Locate the cell with the specified text and output its [X, Y] center coordinate. 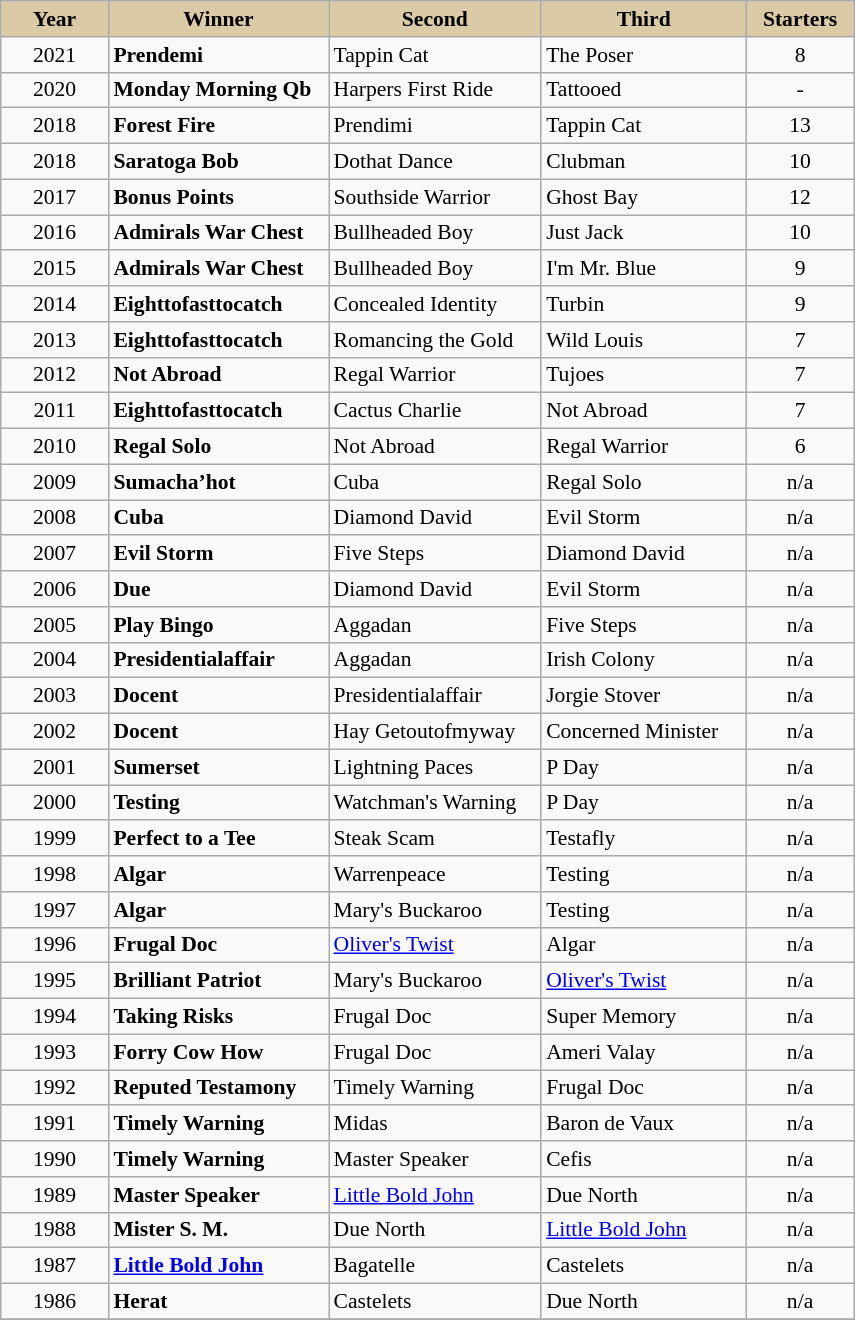
2000 [55, 803]
2003 [55, 696]
Brilliant Patriot [218, 981]
Starters [800, 19]
2008 [55, 518]
Midas [434, 1124]
8 [800, 55]
2002 [55, 732]
Southside Warrior [434, 197]
2016 [55, 233]
Dothat Dance [434, 162]
1987 [55, 1266]
Play Bingo [218, 625]
2007 [55, 554]
1993 [55, 1052]
1997 [55, 910]
1989 [55, 1195]
Irish Colony [644, 660]
2010 [55, 447]
Second [434, 19]
12 [800, 197]
Watchman's Warning [434, 803]
Steak Scam [434, 839]
13 [800, 126]
Testafly [644, 839]
Mister S. M. [218, 1230]
Jorgie Stover [644, 696]
Sumacha’hot [218, 482]
Warrenpeace [434, 874]
Ghost Bay [644, 197]
Clubman [644, 162]
Bonus Points [218, 197]
Turbin [644, 304]
Reputed Testamony [218, 1088]
Just Jack [644, 233]
2013 [55, 340]
Harpers First Ride [434, 90]
2011 [55, 411]
Due [218, 589]
Herat [218, 1302]
Perfect to a Tee [218, 839]
Monday Morning Qb [218, 90]
2017 [55, 197]
1986 [55, 1302]
Tattooed [644, 90]
2020 [55, 90]
1992 [55, 1088]
1990 [55, 1159]
1994 [55, 1017]
2021 [55, 55]
2009 [55, 482]
Forest Fire [218, 126]
2015 [55, 269]
Super Memory [644, 1017]
Prendimi [434, 126]
I'm Mr. Blue [644, 269]
Hay Getoutofmyway [434, 732]
Tujoes [644, 375]
Cefis [644, 1159]
1996 [55, 945]
6 [800, 447]
Third [644, 19]
1991 [55, 1124]
2006 [55, 589]
The Poser [644, 55]
1988 [55, 1230]
Bagatelle [434, 1266]
Romancing the Gold [434, 340]
Baron de Vaux [644, 1124]
Ameri Valay [644, 1052]
Wild Louis [644, 340]
Year [55, 19]
1998 [55, 874]
Concealed Identity [434, 304]
Concerned Minister [644, 732]
Prendemi [218, 55]
1999 [55, 839]
Forry Cow How [218, 1052]
2004 [55, 660]
Saratoga Bob [218, 162]
- [800, 90]
Winner [218, 19]
Cactus Charlie [434, 411]
2014 [55, 304]
2012 [55, 375]
2001 [55, 767]
Taking Risks [218, 1017]
2005 [55, 625]
Lightning Paces [434, 767]
Sumerset [218, 767]
1995 [55, 981]
